Identify which cell holds the provided text, then report its [X, Y] central coordinate. 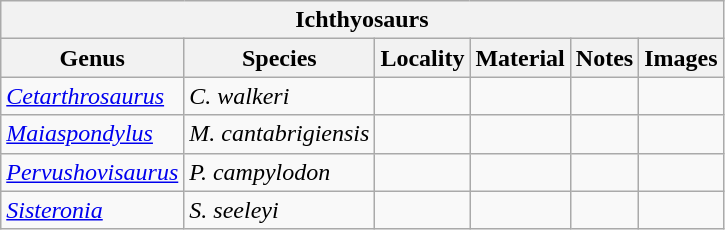
Pervushovisaurus [92, 172]
Notes [604, 58]
Cetarthrosaurus [92, 96]
C. walkeri [280, 96]
Maiaspondylus [92, 134]
Ichthyosaurs [362, 20]
Images [681, 58]
Sisteronia [92, 210]
Material [520, 58]
Species [280, 58]
P. campylodon [280, 172]
Genus [92, 58]
M. cantabrigiensis [280, 134]
Locality [422, 58]
S. seeleyi [280, 210]
